Scan for the cell matching the given text and deliver its (X, Y) coordinate at center. 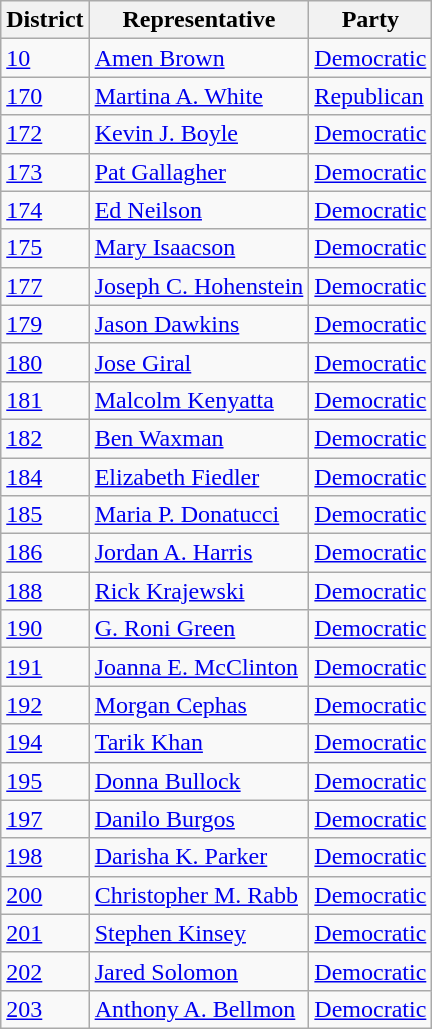
198 (45, 857)
170 (45, 96)
Republican (370, 96)
Danilo Burgos (199, 819)
177 (45, 286)
194 (45, 743)
Tarik Khan (199, 743)
203 (45, 1009)
186 (45, 553)
Darisha K. Parker (199, 857)
Donna Bullock (199, 781)
Jared Solomon (199, 971)
Maria P. Donatucci (199, 515)
10 (45, 58)
188 (45, 591)
Martina A. White (199, 96)
Joseph C. Hohenstein (199, 286)
Morgan Cephas (199, 705)
Pat Gallagher (199, 172)
Ed Neilson (199, 210)
Jordan A. Harris (199, 553)
184 (45, 477)
197 (45, 819)
Stephen Kinsey (199, 933)
185 (45, 515)
Jason Dawkins (199, 324)
G. Roni Green (199, 629)
Representative (199, 20)
192 (45, 705)
201 (45, 933)
Ben Waxman (199, 438)
202 (45, 971)
200 (45, 895)
182 (45, 438)
Amen Brown (199, 58)
Malcolm Kenyatta (199, 400)
191 (45, 667)
179 (45, 324)
Party (370, 20)
181 (45, 400)
172 (45, 134)
195 (45, 781)
175 (45, 248)
Elizabeth Fiedler (199, 477)
Kevin J. Boyle (199, 134)
Joanna E. McClinton (199, 667)
Mary Isaacson (199, 248)
173 (45, 172)
Jose Giral (199, 362)
Anthony A. Bellmon (199, 1009)
190 (45, 629)
District (45, 20)
Christopher M. Rabb (199, 895)
Rick Krajewski (199, 591)
174 (45, 210)
180 (45, 362)
